Identify which cell holds the provided text, then report its (X, Y) central coordinate. 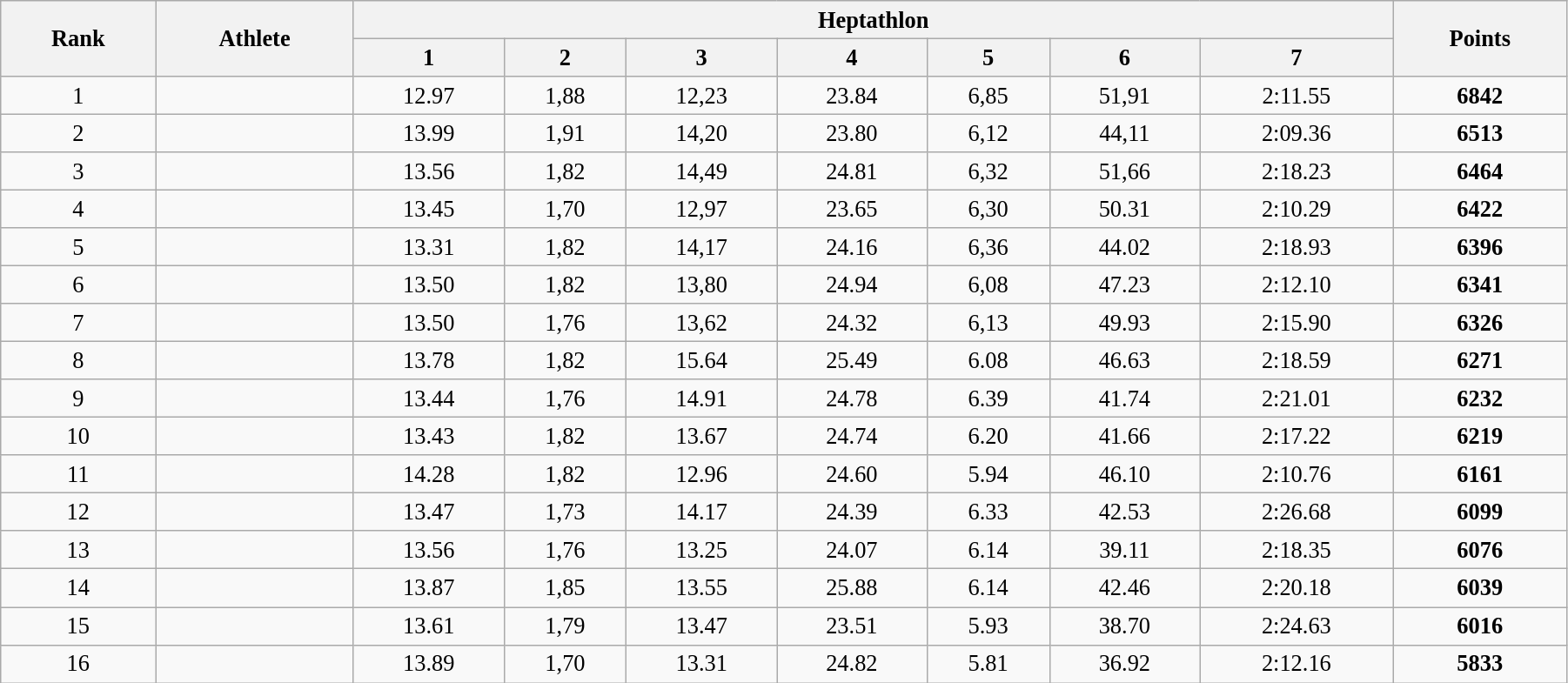
5.81 (988, 664)
1,73 (566, 512)
6,36 (988, 247)
Athlete (255, 38)
13.55 (701, 588)
2:21.01 (1297, 398)
6,32 (988, 171)
51,66 (1124, 171)
15 (78, 626)
6396 (1479, 247)
6.08 (988, 360)
6,85 (988, 95)
44.02 (1124, 247)
13.87 (428, 588)
2:18.93 (1297, 247)
6099 (1479, 512)
5.94 (988, 474)
23.51 (853, 626)
41.66 (1124, 436)
5833 (1479, 664)
Points (1479, 38)
2:09.36 (1297, 133)
6161 (1479, 474)
23.84 (853, 95)
24.07 (853, 550)
39.11 (1124, 550)
6513 (1479, 133)
44,11 (1124, 133)
6219 (1479, 436)
Rank (78, 38)
24.81 (853, 171)
14.28 (428, 474)
24.39 (853, 512)
2:24.63 (1297, 626)
2:10.29 (1297, 209)
24.60 (853, 474)
6422 (1479, 209)
14.17 (701, 512)
6232 (1479, 398)
47.23 (1124, 285)
13.45 (428, 209)
2:17.22 (1297, 436)
12 (78, 512)
1,88 (566, 95)
13.25 (701, 550)
1,85 (566, 588)
6326 (1479, 323)
5.93 (988, 626)
13,80 (701, 285)
41.74 (1124, 398)
51,91 (1124, 95)
6016 (1479, 626)
6076 (1479, 550)
42.53 (1124, 512)
13.99 (428, 133)
12,97 (701, 209)
14 (78, 588)
24.16 (853, 247)
36.92 (1124, 664)
2:18.59 (1297, 360)
38.70 (1124, 626)
1,79 (566, 626)
6039 (1479, 588)
2:12.10 (1297, 285)
6842 (1479, 95)
6271 (1479, 360)
10 (78, 436)
6,30 (988, 209)
14,17 (701, 247)
14.91 (701, 398)
2:11.55 (1297, 95)
2:20.18 (1297, 588)
Heptathlon (874, 19)
13,62 (701, 323)
13.67 (701, 436)
6,12 (988, 133)
16 (78, 664)
6341 (1479, 285)
24.32 (853, 323)
49.93 (1124, 323)
2:10.76 (1297, 474)
6.20 (988, 436)
2:18.35 (1297, 550)
24.82 (853, 664)
12,23 (701, 95)
13.61 (428, 626)
2:15.90 (1297, 323)
25.88 (853, 588)
2:26.68 (1297, 512)
12.96 (701, 474)
15.64 (701, 360)
13 (78, 550)
42.46 (1124, 588)
24.74 (853, 436)
25.49 (853, 360)
6.33 (988, 512)
24.78 (853, 398)
24.94 (853, 285)
46.63 (1124, 360)
8 (78, 360)
50.31 (1124, 209)
12.97 (428, 95)
6,13 (988, 323)
2:18.23 (1297, 171)
9 (78, 398)
13.78 (428, 360)
6464 (1479, 171)
1,91 (566, 133)
23.65 (853, 209)
46.10 (1124, 474)
11 (78, 474)
13.44 (428, 398)
2:12.16 (1297, 664)
23.80 (853, 133)
6,08 (988, 285)
14,20 (701, 133)
14,49 (701, 171)
6.39 (988, 398)
13.89 (428, 664)
13.43 (428, 436)
